Identify which cell holds the provided text, then report its [x, y] central coordinate. 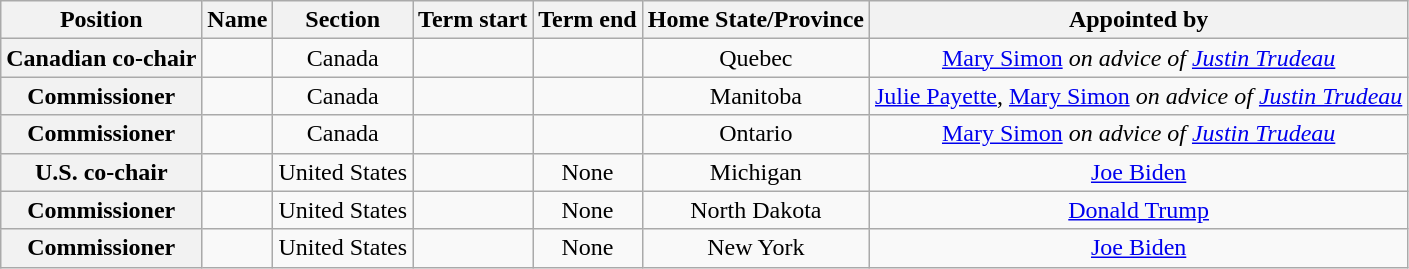
Appointed by [1138, 20]
Section [343, 20]
North Dakota [756, 210]
New York [756, 248]
U.S. co-chair [102, 172]
Home State/Province [756, 20]
Term start [473, 20]
Julie Payette, Mary Simon on advice of Justin Trudeau [1138, 96]
Michigan [756, 172]
Quebec [756, 58]
Canadian co-chair [102, 58]
Name [238, 20]
Donald Trump [1138, 210]
Ontario [756, 134]
Position [102, 20]
Term end [588, 20]
Manitoba [756, 96]
